Determine the (x, y) coordinate at the center of the cell enclosing the given text.  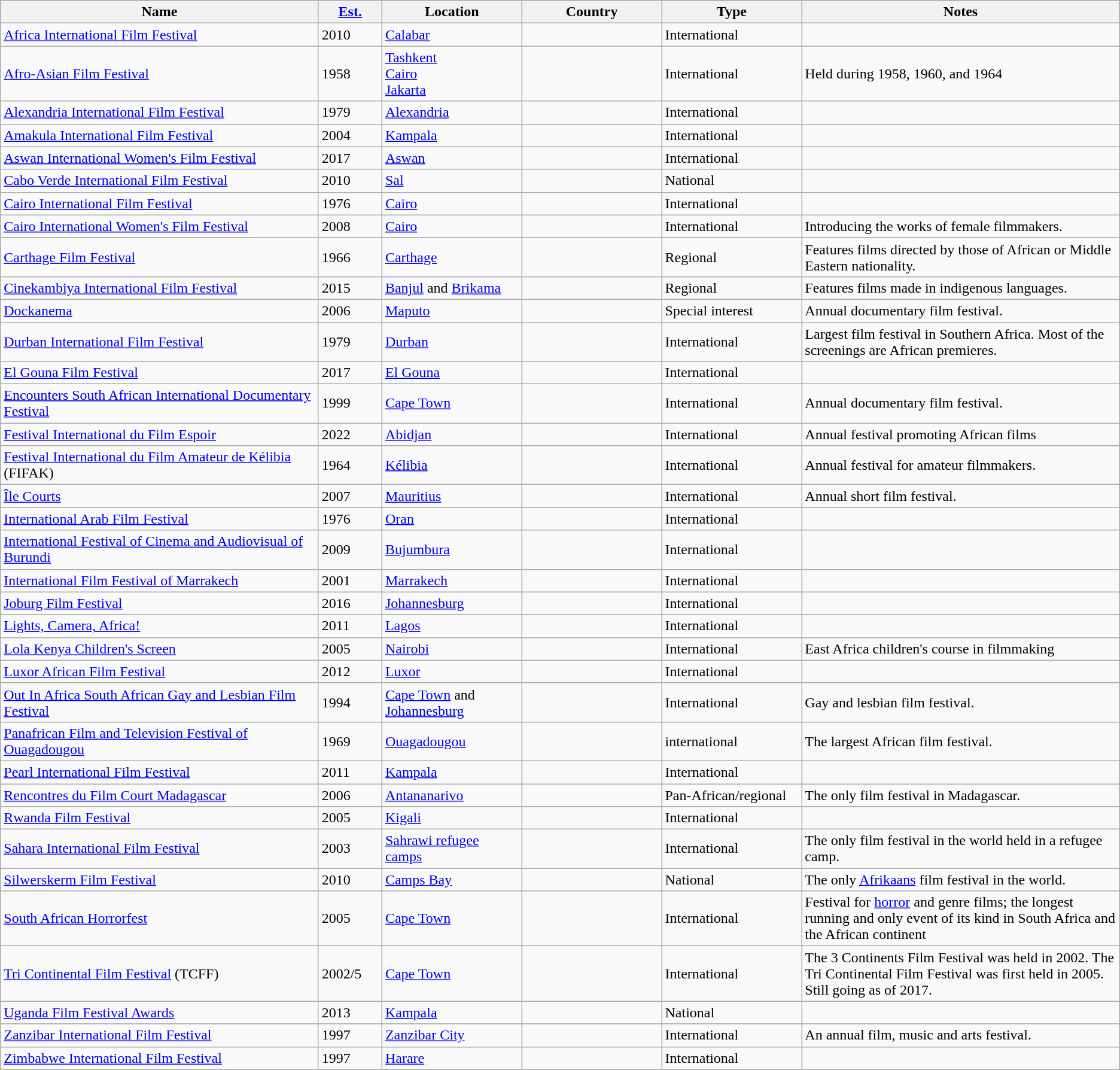
Festival International du Film Espoir (159, 434)
Lights, Camera, Africa! (159, 626)
Luxor African Film Festival (159, 671)
Annual festival for amateur filmmakers. (961, 466)
Joburg Film Festival (159, 603)
Harare (452, 1058)
International Arab Film Festival (159, 519)
Notes (961, 12)
Annual short film festival. (961, 496)
The largest African film festival. (961, 741)
Durban International Film Festival (159, 341)
Maputo (452, 311)
international (732, 741)
Pearl International Film Festival (159, 772)
Rwanda Film Festival (159, 818)
Africa International Film Festival (159, 35)
Kélibia (452, 466)
2009 (350, 549)
Carthage Film Festival (159, 257)
2003 (350, 849)
Durban (452, 341)
Afro-Asian Film Festival (159, 74)
The only film festival in Madagascar. (961, 795)
Panafrican Film and Television Festival of Ouagadougou (159, 741)
2008 (350, 226)
Camps Bay (452, 880)
2022 (350, 434)
2004 (350, 135)
Largest film festival in Southern Africa. Most of the screenings are African premieres. (961, 341)
TashkentCairoJakarta (452, 74)
Sal (452, 181)
2007 (350, 496)
Île Courts (159, 496)
2012 (350, 671)
2001 (350, 580)
Dockanema (159, 311)
Carthage (452, 257)
Amakula International Film Festival (159, 135)
Type (732, 12)
Encounters South African International Documentary Festival (159, 403)
Aswan International Women's Film Festival (159, 158)
Johannesburg (452, 603)
Out In Africa South African Gay and Lesbian Film Festival (159, 703)
Banjul and Brikama (452, 288)
Cairo International Film Festival (159, 203)
Lagos (452, 626)
Introducing the works of female filmmakers. (961, 226)
Sahara International Film Festival (159, 849)
1969 (350, 741)
International Festival of Cinema and Audiovisual of Burundi (159, 549)
Silwerskerm Film Festival (159, 880)
An annual film, music and arts festival. (961, 1035)
Zimbabwe International Film Festival (159, 1058)
Antananarivo (452, 795)
Festival International du Film Amateur de Kélibia (FIFAK) (159, 466)
Est. (350, 12)
2015 (350, 288)
Kigali (452, 818)
Alexandria International Film Festival (159, 113)
South African Horrorfest (159, 919)
Special interest (732, 311)
1999 (350, 403)
Oran (452, 519)
2002/5 (350, 974)
2016 (350, 603)
Gay and lesbian film festival. (961, 703)
Features films made in indigenous languages. (961, 288)
El Gouna Film Festival (159, 373)
Cabo Verde International Film Festival (159, 181)
Tri Continental Film Festival (TCFF) (159, 974)
Bujumbura (452, 549)
Cape Town and Johannesburg (452, 703)
Held during 1958, 1960, and 1964 (961, 74)
International Film Festival of Marrakech (159, 580)
Sahrawi refugee camps (452, 849)
1964 (350, 466)
Annual festival promoting African films (961, 434)
Pan-African/regional (732, 795)
Nairobi (452, 649)
Lola Kenya Children's Screen (159, 649)
The only Afrikaans film festival in the world. (961, 880)
Festival for horror and genre films; the longest running and only event of its kind in South Africa and the African continent (961, 919)
The 3 Continents Film Festival was held in 2002. The Tri Continental Film Festival was first held in 2005. Still going as of 2017. (961, 974)
Luxor (452, 671)
East Africa children's course in filmmaking (961, 649)
Abidjan (452, 434)
The only film festival in the world held in a refugee camp. (961, 849)
Uganda Film Festival Awards (159, 1013)
1994 (350, 703)
El Gouna (452, 373)
Features films directed by those of African or Middle Eastern nationality. (961, 257)
Zanzibar City (452, 1035)
2013 (350, 1013)
Aswan (452, 158)
1958 (350, 74)
Ouagadougou (452, 741)
Calabar (452, 35)
Marrakech (452, 580)
Cairo International Women's Film Festival (159, 226)
Country (592, 12)
Mauritius (452, 496)
Name (159, 12)
1966 (350, 257)
Zanzibar International Film Festival (159, 1035)
Location (452, 12)
Rencontres du Film Court Madagascar (159, 795)
Alexandria (452, 113)
Cinekambiya International Film Festival (159, 288)
